For the text-containing cell, return its midpoint in (x, y) coordinate format. 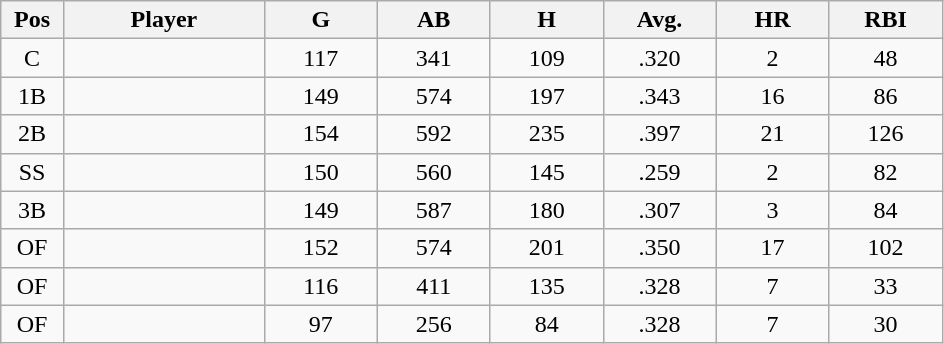
Avg. (660, 20)
152 (320, 248)
SS (32, 172)
AB (434, 20)
.350 (660, 248)
.307 (660, 210)
117 (320, 58)
21 (772, 134)
135 (546, 286)
.397 (660, 134)
Pos (32, 20)
H (546, 20)
16 (772, 96)
G (320, 20)
592 (434, 134)
235 (546, 134)
.259 (660, 172)
Player (164, 20)
C (32, 58)
HR (772, 20)
145 (546, 172)
3 (772, 210)
411 (434, 286)
48 (886, 58)
1B (32, 96)
RBI (886, 20)
82 (886, 172)
126 (886, 134)
116 (320, 286)
341 (434, 58)
154 (320, 134)
30 (886, 324)
17 (772, 248)
.343 (660, 96)
109 (546, 58)
97 (320, 324)
.320 (660, 58)
256 (434, 324)
150 (320, 172)
197 (546, 96)
102 (886, 248)
201 (546, 248)
3B (32, 210)
33 (886, 286)
587 (434, 210)
86 (886, 96)
180 (546, 210)
2B (32, 134)
560 (434, 172)
